Find where the given text appears and provide that cell's center as (X, Y) coordinate. 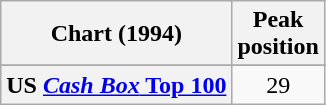
US Cash Box Top 100 (116, 85)
29 (278, 85)
Chart (1994) (116, 34)
Peakposition (278, 34)
